Search for the cell housing the specified text and yield its (x, y) center coordinate. 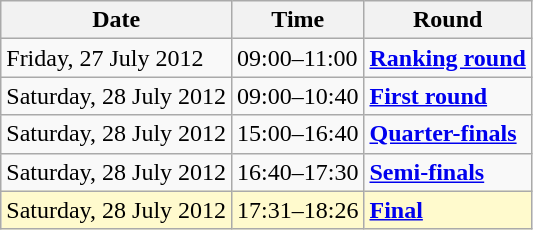
17:31–18:26 (298, 210)
Semi-finals (448, 172)
09:00–10:40 (298, 96)
Ranking round (448, 58)
Final (448, 210)
First round (448, 96)
Round (448, 20)
Date (116, 20)
09:00–11:00 (298, 58)
15:00–16:40 (298, 134)
16:40–17:30 (298, 172)
Friday, 27 July 2012 (116, 58)
Time (298, 20)
Quarter-finals (448, 134)
